Extract the (X, Y) coordinate from the center of the cell holding the provided text.  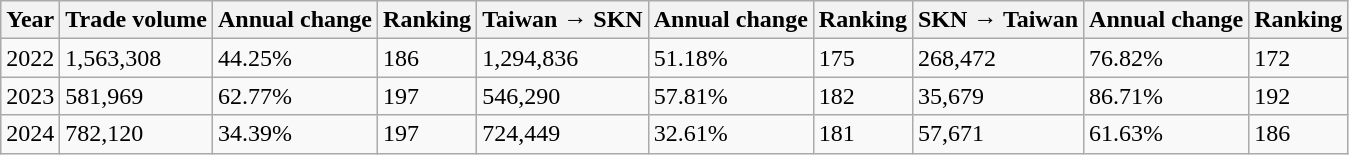
62.77% (294, 96)
57,671 (998, 134)
1,294,836 (563, 58)
1,563,308 (136, 58)
34.39% (294, 134)
172 (1298, 58)
546,290 (563, 96)
724,449 (563, 134)
76.82% (1166, 58)
Taiwan → SKN (563, 20)
44.25% (294, 58)
SKN → Taiwan (998, 20)
61.63% (1166, 134)
Trade volume (136, 20)
182 (862, 96)
32.61% (730, 134)
2023 (30, 96)
86.71% (1166, 96)
51.18% (730, 58)
Year (30, 20)
2024 (30, 134)
782,120 (136, 134)
2022 (30, 58)
175 (862, 58)
192 (1298, 96)
581,969 (136, 96)
57.81% (730, 96)
35,679 (998, 96)
181 (862, 134)
268,472 (998, 58)
